Scan for the cell matching the given text and deliver its [x, y] coordinate at center. 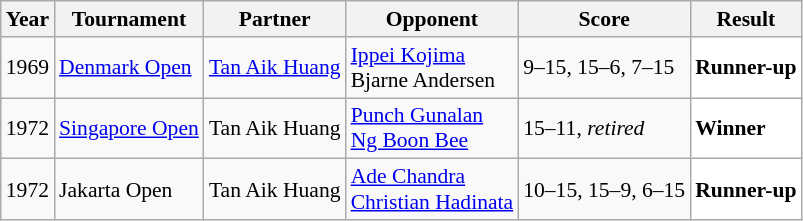
Denmark Open [129, 68]
Partner [275, 19]
Winner [746, 128]
Year [28, 19]
15–11, retired [604, 128]
Punch Gunalan Ng Boon Bee [432, 128]
Ippei Kojima Bjarne Andersen [432, 68]
1969 [28, 68]
Jakarta Open [129, 190]
9–15, 15–6, 7–15 [604, 68]
Opponent [432, 19]
10–15, 15–9, 6–15 [604, 190]
Tournament [129, 19]
Score [604, 19]
Result [746, 19]
Ade Chandra Christian Hadinata [432, 190]
Singapore Open [129, 128]
